Output the (x, y) coordinate of the center of the cell containing the given text.  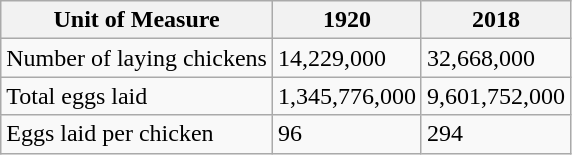
2018 (496, 20)
32,668,000 (496, 58)
1,345,776,000 (346, 96)
Unit of Measure (137, 20)
14,229,000 (346, 58)
294 (496, 134)
9,601,752,000 (496, 96)
Eggs laid per chicken (137, 134)
1920 (346, 20)
96 (346, 134)
Total eggs laid (137, 96)
Number of laying chickens (137, 58)
